Identify which cell holds the provided text, then report its (X, Y) central coordinate. 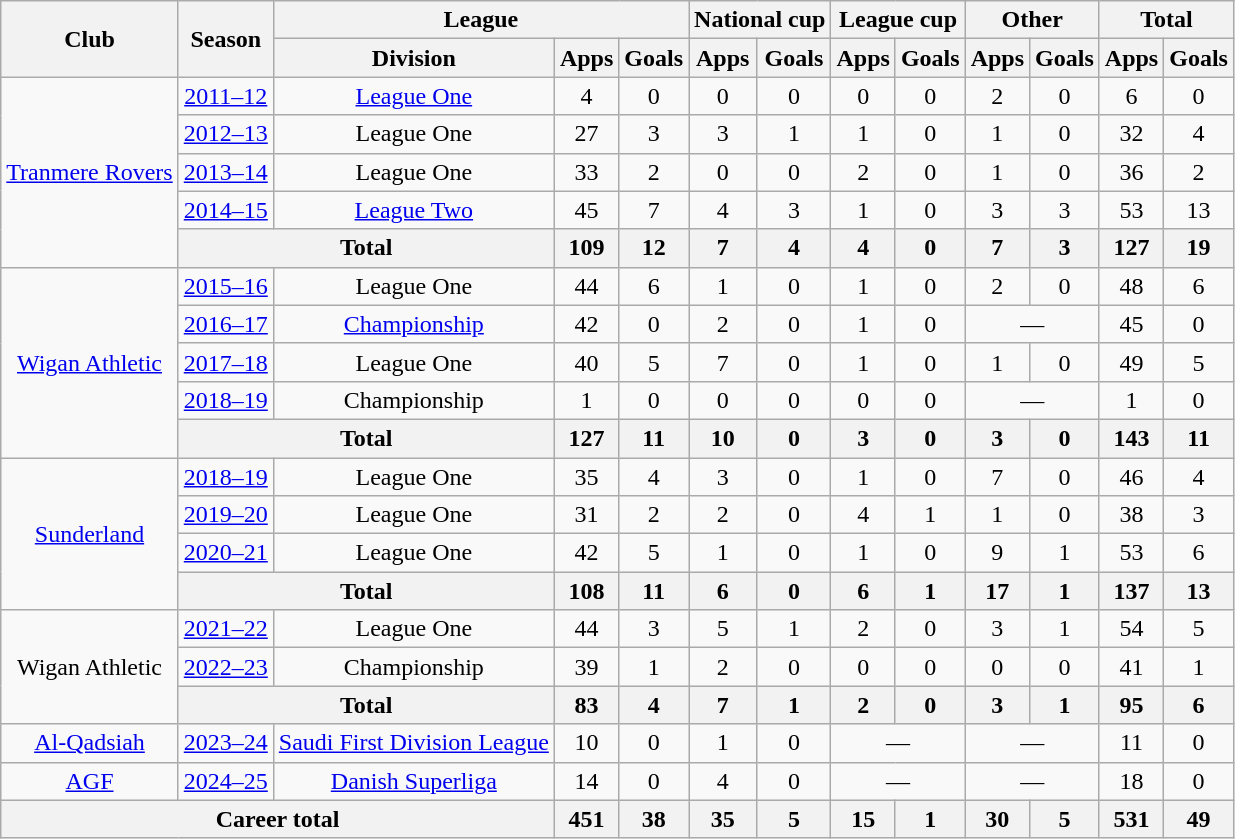
39 (586, 667)
Other (1032, 20)
2022–23 (226, 667)
9 (997, 553)
Career total (278, 819)
2024–25 (226, 781)
531 (1131, 819)
2016–17 (226, 324)
137 (1131, 591)
Saudi First Division League (414, 743)
36 (1131, 172)
18 (1131, 781)
12 (654, 248)
Division (414, 58)
Club (90, 39)
48 (1131, 286)
AGF (90, 781)
15 (863, 819)
451 (586, 819)
League Two (414, 210)
95 (1131, 705)
League (480, 20)
46 (1131, 477)
27 (586, 134)
Sunderland (90, 534)
14 (586, 781)
143 (1131, 438)
2013–14 (226, 172)
2011–12 (226, 96)
109 (586, 248)
2014–15 (226, 210)
2012–13 (226, 134)
Al-Qadsiah (90, 743)
National cup (760, 20)
32 (1131, 134)
2020–21 (226, 553)
2017–18 (226, 362)
83 (586, 705)
2021–22 (226, 629)
54 (1131, 629)
33 (586, 172)
Tranmere Rovers (90, 172)
41 (1131, 667)
31 (586, 515)
30 (997, 819)
108 (586, 591)
40 (586, 362)
2015–16 (226, 286)
19 (1199, 248)
17 (997, 591)
League cup (898, 20)
Season (226, 39)
Danish Superliga (414, 781)
2023–24 (226, 743)
2019–20 (226, 515)
